Provide the [x, y] coordinate of the cell's center where the given text is located.  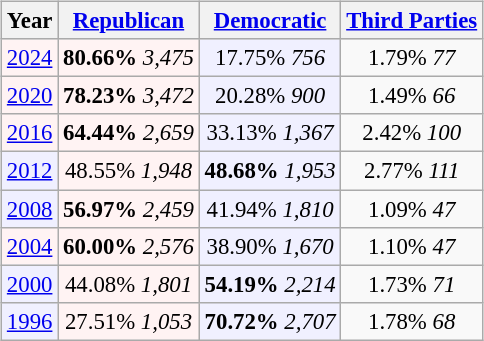
2.42% 100 [412, 133]
2024 [30, 58]
1.10% 47 [412, 246]
70.72% 2,707 [270, 321]
41.94% 1,810 [270, 209]
54.19% 2,214 [270, 284]
2016 [30, 133]
1996 [30, 321]
38.90% 1,670 [270, 246]
2004 [30, 246]
2008 [30, 209]
78.23% 3,472 [129, 96]
1.79% 77 [412, 58]
27.51% 1,053 [129, 321]
17.75% 756 [270, 58]
2012 [30, 171]
Year [30, 21]
2000 [30, 284]
1.73% 71 [412, 284]
Republican [129, 21]
1.49% 66 [412, 96]
60.00% 2,576 [129, 246]
56.97% 2,459 [129, 209]
Third Parties [412, 21]
20.28% 900 [270, 96]
33.13% 1,367 [270, 133]
64.44% 2,659 [129, 133]
80.66% 3,475 [129, 58]
1.78% 68 [412, 321]
48.55% 1,948 [129, 171]
48.68% 1,953 [270, 171]
Democratic [270, 21]
1.09% 47 [412, 209]
2.77% 111 [412, 171]
44.08% 1,801 [129, 284]
2020 [30, 96]
